Locate the cell with the specified text and output its [x, y] center coordinate. 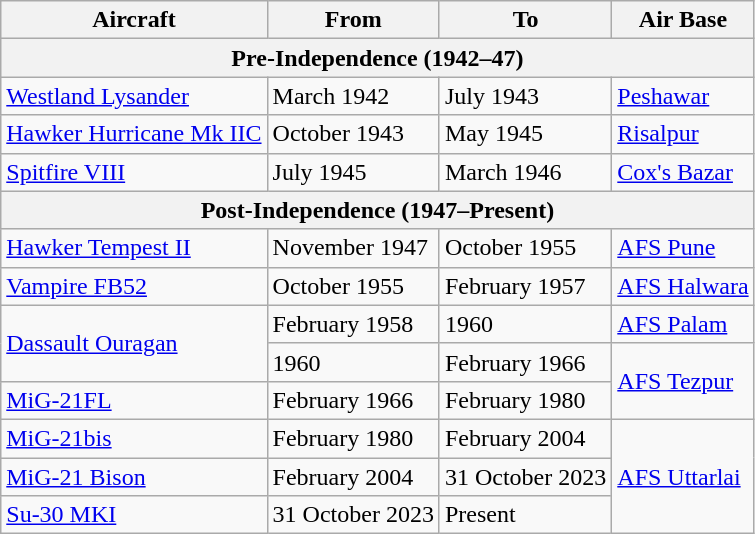
MiG-21 Bison [134, 477]
Aircraft [134, 20]
AFS Tezpur [683, 381]
MiG-21bis [134, 438]
Air Base [683, 20]
February 1958 [353, 324]
Peshawar [683, 96]
February 1957 [525, 286]
May 1945 [525, 134]
Risalpur [683, 134]
Pre-Independence (1942–47) [378, 58]
AFS Pune [683, 248]
March 1942 [353, 96]
Hawker Tempest II [134, 248]
November 1947 [353, 248]
March 1946 [525, 172]
July 1943 [525, 96]
Westland Lysander [134, 96]
AFS Palam [683, 324]
AFS Uttarlai [683, 476]
Su-30 MKI [134, 515]
Cox's Bazar [683, 172]
Hawker Hurricane Mk IIC [134, 134]
MiG-21FL [134, 400]
Spitfire VIII [134, 172]
Present [525, 515]
October 1943 [353, 134]
To [525, 20]
AFS Halwara [683, 286]
From [353, 20]
Vampire FB52 [134, 286]
Post-Independence (1947–Present) [378, 210]
July 1945 [353, 172]
Dassault Ouragan [134, 343]
